Pinpoint the cell where the given text exists, returning its (X, Y) midpoint coordinate. 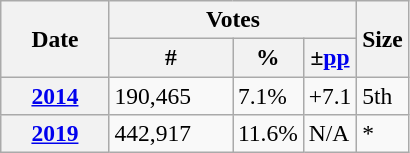
7.1% (268, 95)
* (382, 133)
Votes (233, 19)
442,917 (170, 133)
2019 (55, 133)
190,465 (170, 95)
# (170, 57)
% (268, 57)
2014 (55, 95)
+7.1 (330, 95)
N/A (330, 133)
5th (382, 95)
Date (55, 38)
11.6% (268, 133)
Size (382, 38)
±pp (330, 57)
